Scan for the cell matching the given text and deliver its [X, Y] coordinate at center. 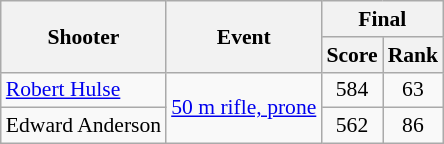
86 [414, 126]
562 [352, 126]
Score [352, 55]
Event [244, 36]
Final [382, 19]
50 m rifle, prone [244, 108]
Rank [414, 55]
Robert Hulse [84, 90]
Edward Anderson [84, 126]
584 [352, 90]
63 [414, 90]
Shooter [84, 36]
